Determine the (X, Y) coordinate at the center of the cell enclosing the given text.  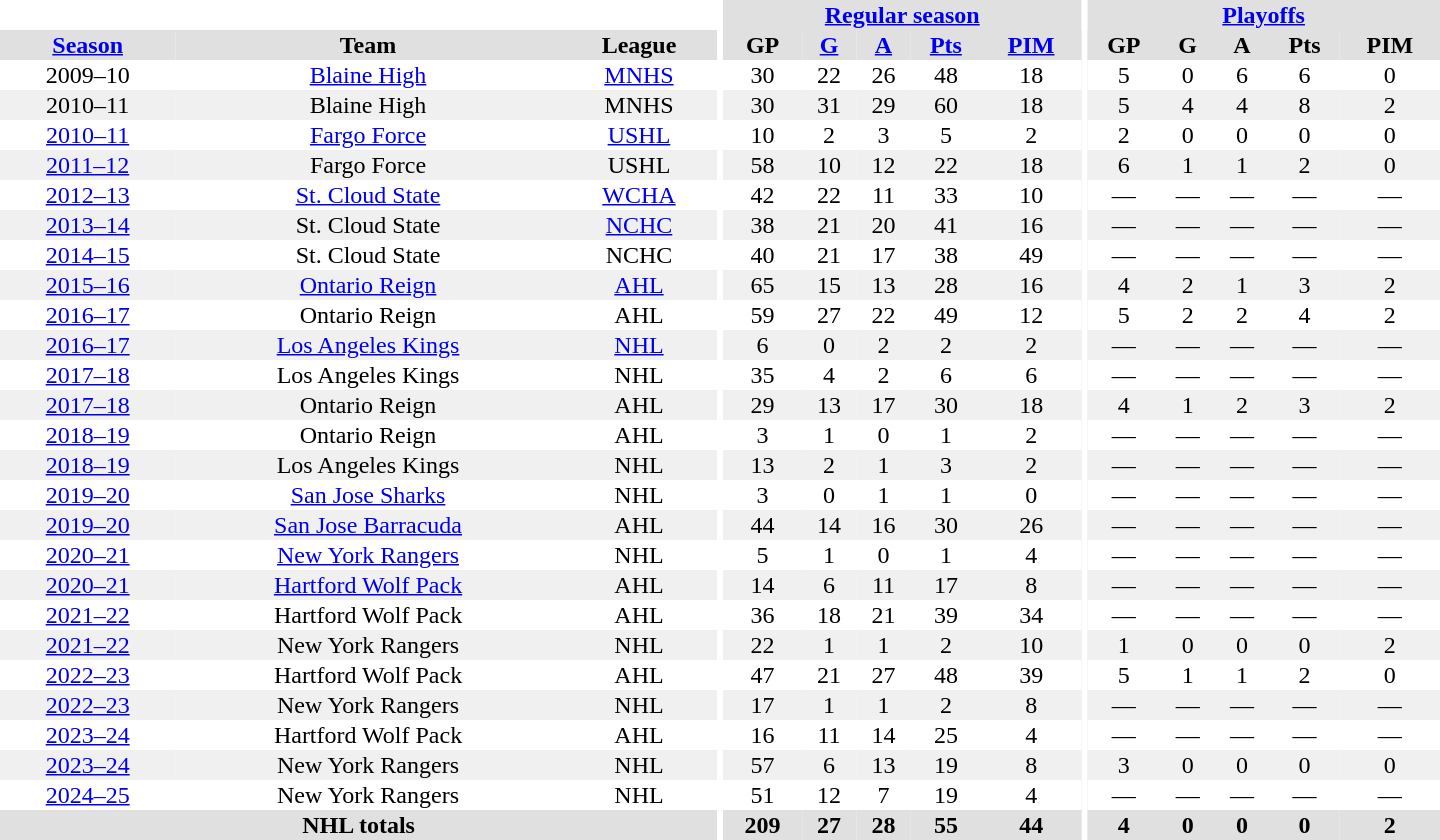
209 (762, 825)
35 (762, 375)
Team (368, 45)
33 (946, 195)
65 (762, 285)
San Jose Barracuda (368, 525)
51 (762, 795)
2014–15 (88, 255)
58 (762, 165)
20 (883, 225)
Regular season (902, 15)
San Jose Sharks (368, 495)
WCHA (640, 195)
36 (762, 615)
40 (762, 255)
31 (829, 105)
60 (946, 105)
2015–16 (88, 285)
League (640, 45)
NHL totals (358, 825)
42 (762, 195)
2011–12 (88, 165)
59 (762, 315)
7 (883, 795)
2024–25 (88, 795)
Playoffs (1264, 15)
55 (946, 825)
Season (88, 45)
57 (762, 765)
25 (946, 735)
34 (1031, 615)
2013–14 (88, 225)
2009–10 (88, 75)
41 (946, 225)
47 (762, 675)
2012–13 (88, 195)
15 (829, 285)
